Detect which cell encompasses the target text, then output its (X, Y) center coordinate. 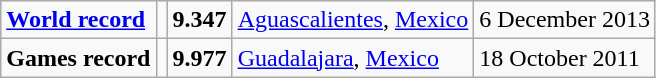
Aguascalientes, Mexico (353, 20)
Games record (78, 58)
18 October 2011 (565, 58)
World record (78, 20)
6 December 2013 (565, 20)
Guadalajara, Mexico (353, 58)
9.347 (200, 20)
9.977 (200, 58)
